Detect which cell encompasses the target text, then output its [x, y] center coordinate. 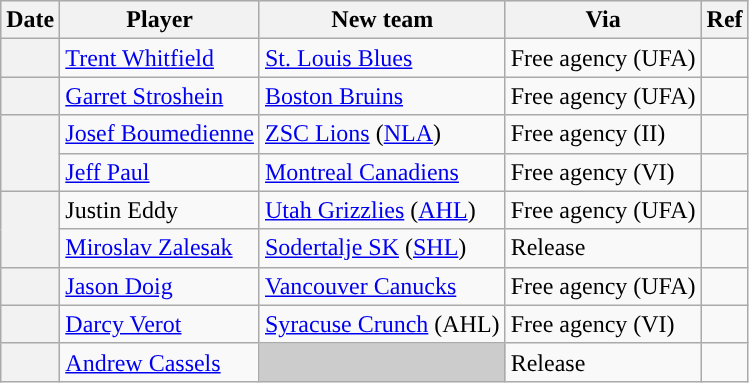
Justin Eddy [160, 210]
Via [603, 20]
Darcy Verot [160, 324]
Boston Bruins [382, 96]
Josef Boumedienne [160, 134]
Garret Stroshein [160, 96]
Syracuse Crunch (AHL) [382, 324]
Miroslav Zalesak [160, 248]
Vancouver Canucks [382, 286]
Utah Grizzlies (AHL) [382, 210]
New team [382, 20]
ZSC Lions (NLA) [382, 134]
Player [160, 20]
St. Louis Blues [382, 58]
Montreal Canadiens [382, 172]
Trent Whitfield [160, 58]
Sodertalje SK (SHL) [382, 248]
Jason Doig [160, 286]
Ref [724, 20]
Free agency (II) [603, 134]
Andrew Cassels [160, 362]
Jeff Paul [160, 172]
Date [30, 20]
